From the cell containing the given text, extract its center point as (X, Y) coordinate. 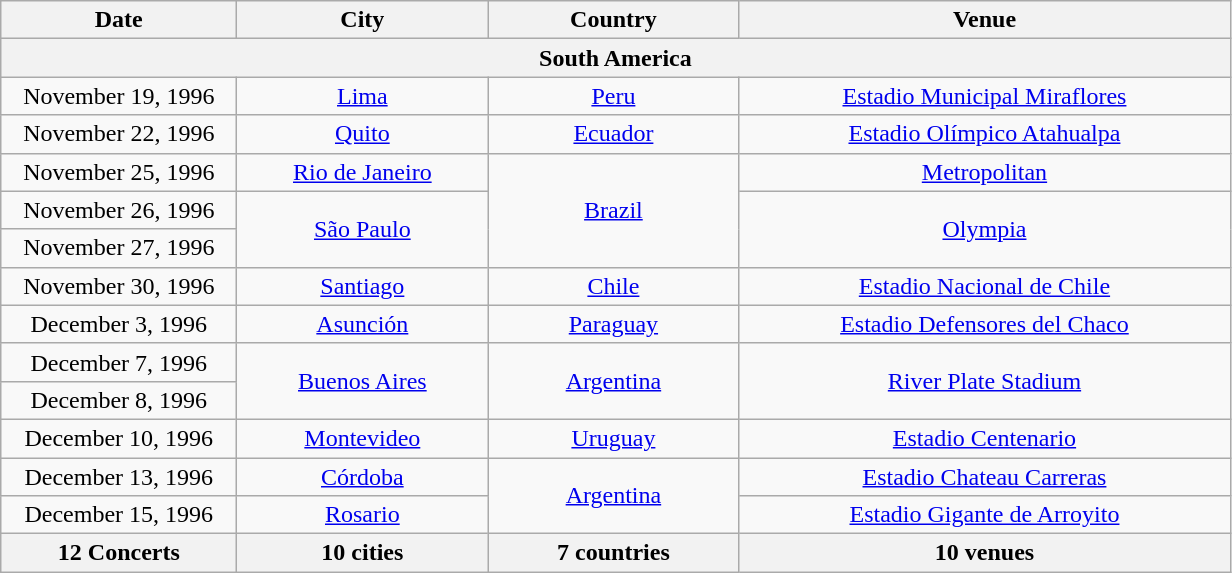
10 cities (362, 553)
Estadio Defensores del Chaco (984, 324)
Quito (362, 134)
Estadio Municipal Miraflores (984, 96)
Estadio Nacional de Chile (984, 286)
November 30, 1996 (119, 286)
Estadio Chateau Carreras (984, 477)
Brazil (614, 210)
Olympia (984, 229)
10 venues (984, 553)
Metropolitan (984, 172)
November 19, 1996 (119, 96)
Estadio Olímpico Atahualpa (984, 134)
Rosario (362, 515)
November 22, 1996 (119, 134)
City (362, 20)
Estadio Centenario (984, 438)
December 7, 1996 (119, 362)
December 15, 1996 (119, 515)
Buenos Aires (362, 381)
Estadio Gigante de Arroyito (984, 515)
Asunción (362, 324)
River Plate Stadium (984, 381)
November 26, 1996 (119, 210)
Rio de Janeiro (362, 172)
December 10, 1996 (119, 438)
Lima (362, 96)
December 8, 1996 (119, 400)
Uruguay (614, 438)
Ecuador (614, 134)
Date (119, 20)
Paraguay (614, 324)
12 Concerts (119, 553)
Venue (984, 20)
South America (616, 58)
Peru (614, 96)
Santiago (362, 286)
Córdoba (362, 477)
November 27, 1996 (119, 248)
7 countries (614, 553)
Country (614, 20)
December 13, 1996 (119, 477)
Montevideo (362, 438)
December 3, 1996 (119, 324)
São Paulo (362, 229)
Chile (614, 286)
November 25, 1996 (119, 172)
